Return [x, y] of the center of cell containing provided text 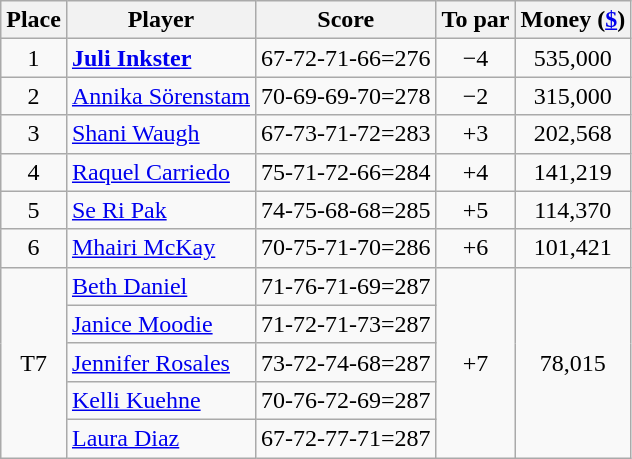
5 [34, 210]
202,568 [573, 134]
Janice Moodie [160, 324]
Score [346, 20]
Jennifer Rosales [160, 362]
Player [160, 20]
T7 [34, 362]
67-72-71-66=276 [346, 58]
Laura Diaz [160, 438]
Money ($) [573, 20]
74-75-68-68=285 [346, 210]
114,370 [573, 210]
101,421 [573, 248]
+4 [476, 172]
70-69-69-70=278 [346, 96]
75-71-72-66=284 [346, 172]
535,000 [573, 58]
+7 [476, 362]
70-75-71-70=286 [346, 248]
Annika Sörenstam [160, 96]
Mhairi McKay [160, 248]
315,000 [573, 96]
1 [34, 58]
Shani Waugh [160, 134]
3 [34, 134]
67-73-71-72=283 [346, 134]
−2 [476, 96]
To par [476, 20]
+3 [476, 134]
78,015 [573, 362]
Raquel Carriedo [160, 172]
+6 [476, 248]
70-76-72-69=287 [346, 400]
2 [34, 96]
67-72-77-71=287 [346, 438]
+5 [476, 210]
4 [34, 172]
−4 [476, 58]
73-72-74-68=287 [346, 362]
Juli Inkster [160, 58]
Se Ri Pak [160, 210]
71-72-71-73=287 [346, 324]
Kelli Kuehne [160, 400]
141,219 [573, 172]
71-76-71-69=287 [346, 286]
6 [34, 248]
Beth Daniel [160, 286]
Place [34, 20]
